Scan for the cell matching the given text and deliver its [X, Y] coordinate at center. 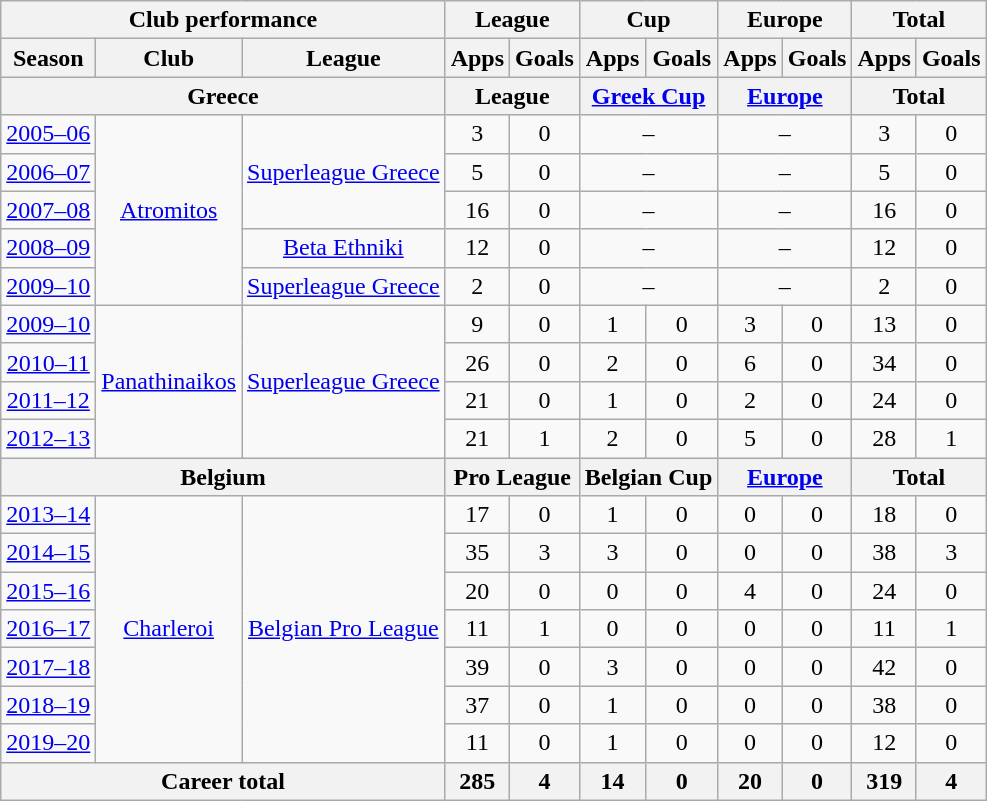
Season [48, 58]
42 [884, 667]
2017–18 [48, 667]
2018–19 [48, 705]
34 [884, 362]
9 [477, 324]
2010–11 [48, 362]
Beta Ethniki [344, 248]
13 [884, 324]
Panathinaikos [169, 381]
28 [884, 438]
285 [477, 781]
39 [477, 667]
6 [750, 362]
2008–09 [48, 248]
Club [169, 58]
Club performance [223, 20]
Greek Cup [648, 96]
Career total [223, 781]
Pro League [512, 477]
Atromitos [169, 210]
2006–07 [48, 172]
Cup [648, 20]
14 [612, 781]
17 [477, 515]
2011–12 [48, 400]
Greece [223, 96]
35 [477, 553]
Belgian Pro League [344, 629]
Belgium [223, 477]
2014–15 [48, 553]
2013–14 [48, 515]
2005–06 [48, 134]
18 [884, 515]
2007–08 [48, 210]
2012–13 [48, 438]
2015–16 [48, 591]
2016–17 [48, 629]
Charleroi [169, 629]
319 [884, 781]
37 [477, 705]
2019–20 [48, 743]
26 [477, 362]
Belgian Cup [648, 477]
